For the text-containing cell, return its midpoint in (X, Y) coordinate format. 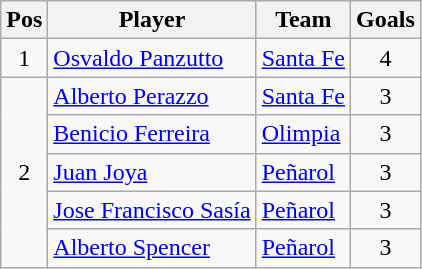
2 (24, 172)
Alberto Perazzo (152, 96)
Osvaldo Panzutto (152, 58)
Benicio Ferreira (152, 134)
Goals (386, 20)
Alberto Spencer (152, 248)
Player (152, 20)
4 (386, 58)
Pos (24, 20)
Team (303, 20)
1 (24, 58)
Juan Joya (152, 172)
Jose Francisco Sasía (152, 210)
Olimpia (303, 134)
